Identify which cell holds the provided text, then report its (x, y) central coordinate. 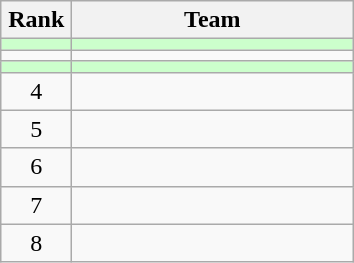
Rank (36, 20)
6 (36, 167)
7 (36, 205)
8 (36, 243)
5 (36, 129)
4 (36, 91)
Team (212, 20)
